Identify which cell holds the provided text, then report its (X, Y) central coordinate. 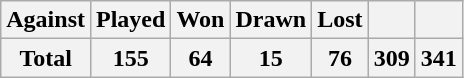
Against (46, 20)
Played (130, 20)
76 (340, 58)
155 (130, 58)
341 (438, 58)
Won (200, 20)
Lost (340, 20)
64 (200, 58)
309 (392, 58)
Drawn (271, 20)
Total (46, 58)
15 (271, 58)
